Extract the (x, y) coordinate from the center of the cell holding the provided text.  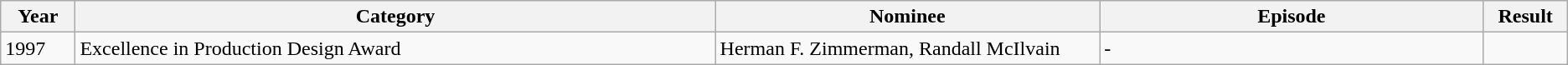
1997 (39, 48)
Herman F. Zimmerman, Randall McIlvain (908, 48)
Result (1525, 17)
Nominee (908, 17)
Year (39, 17)
- (1292, 48)
Episode (1292, 17)
Category (395, 17)
Excellence in Production Design Award (395, 48)
